For the text-containing cell, return its midpoint in [x, y] coordinate format. 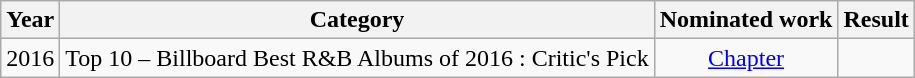
Top 10 – Billboard Best R&B Albums of 2016 : Critic's Pick [357, 58]
Category [357, 20]
Nominated work [746, 20]
Chapter [746, 58]
Year [30, 20]
2016 [30, 58]
Result [876, 20]
